Locate the cell with the specified text and output its [X, Y] center coordinate. 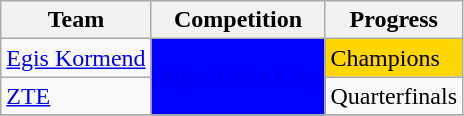
Quarterfinals [394, 96]
ZTE [76, 96]
Champions [394, 58]
Team [76, 20]
Progress [394, 20]
Alpe Adria Cup [238, 77]
Competition [238, 20]
Egis Kormend [76, 58]
